Scan for the cell matching the given text and deliver its (X, Y) coordinate at center. 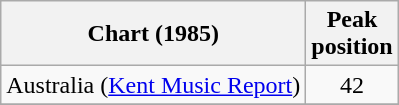
Peakposition (352, 34)
42 (352, 85)
Chart (1985) (154, 34)
Australia (Kent Music Report) (154, 85)
